Scan for the cell matching the given text and deliver its [X, Y] coordinate at center. 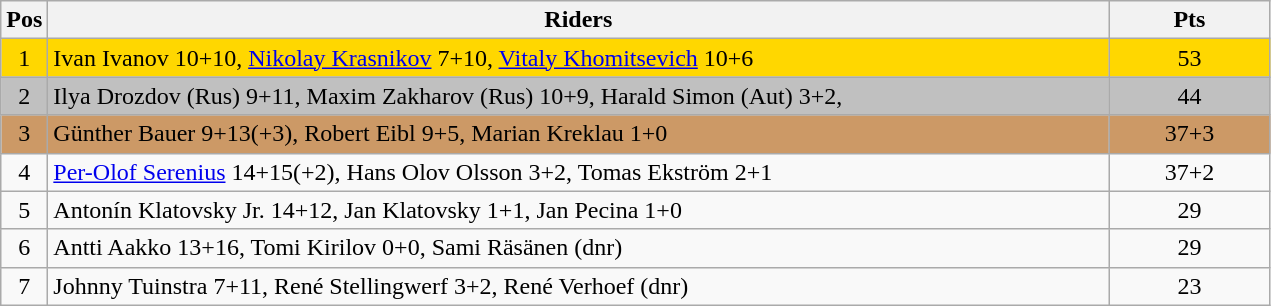
44 [1190, 96]
5 [24, 210]
Ivan Ivanov 10+10, Nikolay Krasnikov 7+10, Vitaly Khomitsevich 10+6 [578, 58]
Per-Olof Serenius 14+15(+2), Hans Olov Olsson 3+2, Tomas Ekström 2+1 [578, 172]
1 [24, 58]
6 [24, 248]
Johnny Tuinstra 7+11, René Stellingwerf 3+2, René Verhoef (dnr) [578, 286]
Pts [1190, 20]
Riders [578, 20]
3 [24, 134]
Ilya Drozdov (Rus) 9+11, Maxim Zakharov (Rus) 10+9, Harald Simon (Aut) 3+2, [578, 96]
37+2 [1190, 172]
23 [1190, 286]
7 [24, 286]
37+3 [1190, 134]
4 [24, 172]
53 [1190, 58]
2 [24, 96]
Antti Aakko 13+16, Tomi Kirilov 0+0, Sami Räsänen (dnr) [578, 248]
Pos [24, 20]
Günther Bauer 9+13(+3), Robert Eibl 9+5, Marian Kreklau 1+0 [578, 134]
Antonín Klatovsky Jr. 14+12, Jan Klatovsky 1+1, Jan Pecina 1+0 [578, 210]
